Provide the [X, Y] coordinate of the cell's center where the given text is located.  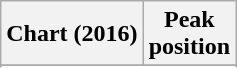
Peak position [189, 34]
Chart (2016) [72, 34]
